Find where the given text appears and provide that cell's center as [x, y] coordinate. 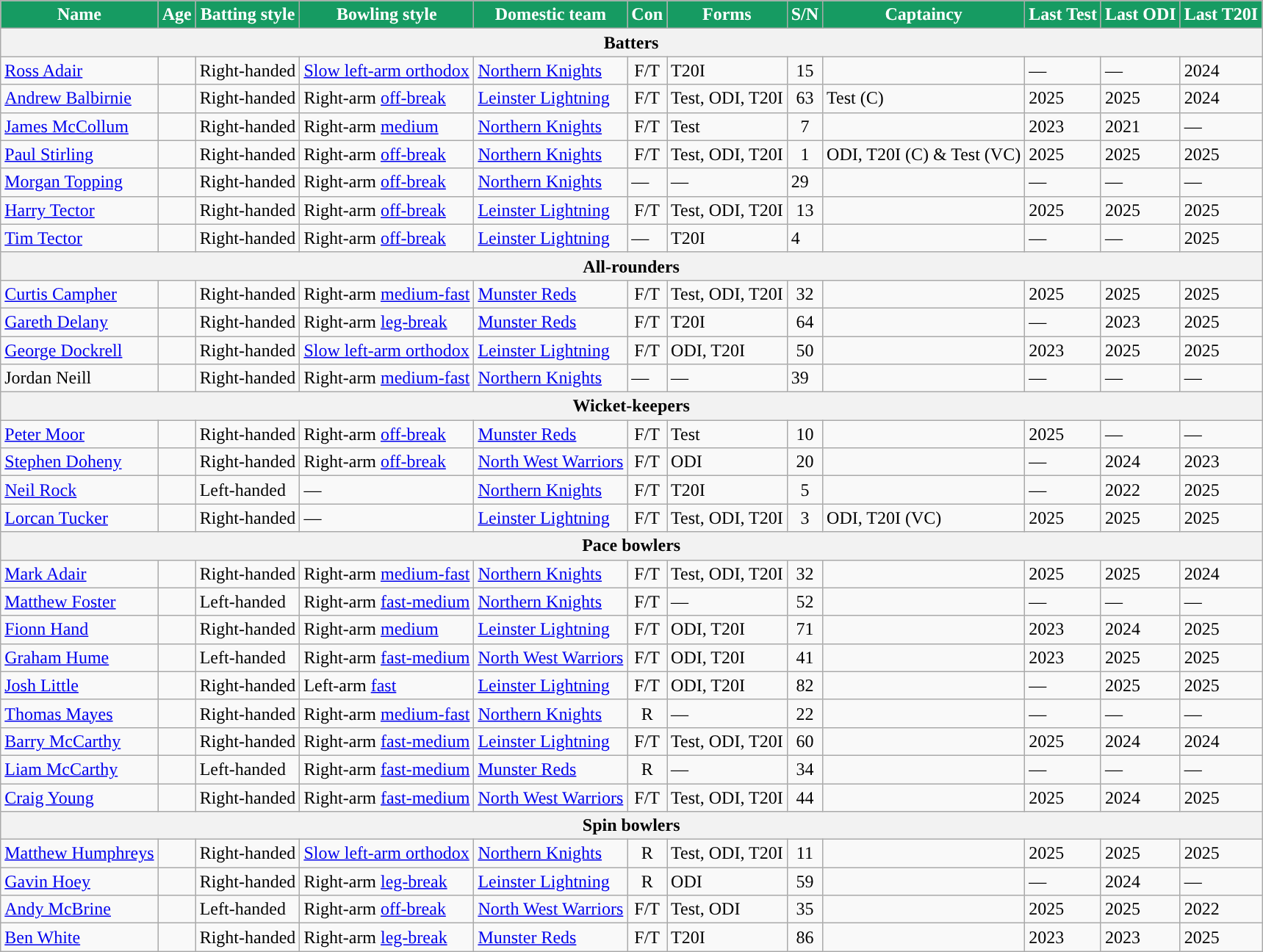
86 [805, 937]
39 [805, 378]
Left-arm fast [386, 685]
13 [805, 210]
Last ODI [1140, 15]
Spin bowlers [632, 826]
ODI, T20I (C) & Test (VC) [924, 154]
60 [805, 741]
S/N [805, 15]
41 [805, 657]
Gareth Delany [79, 322]
22 [805, 713]
10 [805, 434]
All-rounders [632, 266]
7 [805, 126]
Neil Rock [79, 490]
George Dockrell [79, 350]
Mark Adair [79, 574]
Morgan Topping [79, 182]
Test (C) [924, 98]
Harry Tector [79, 210]
Age [176, 15]
ODI, T20I (VC) [924, 518]
50 [805, 350]
Ben White [79, 937]
4 [805, 238]
2021 [1140, 126]
Domestic team [551, 15]
Paul Stirling [79, 154]
Batters [632, 43]
Bowling style [386, 15]
Last Test [1063, 15]
71 [805, 630]
35 [805, 909]
Pace bowlers [632, 546]
Matthew Humphreys [79, 854]
Fionn Hand [79, 630]
59 [805, 881]
Curtis Campher [79, 294]
Last T20I [1221, 15]
Tim Tector [79, 238]
82 [805, 685]
Lorcan Tucker [79, 518]
64 [805, 322]
Captaincy [924, 15]
Barry McCarthy [79, 741]
Craig Young [79, 797]
Test, ODI [727, 909]
Josh Little [79, 685]
29 [805, 182]
Name [79, 15]
Andrew Balbirnie [79, 98]
11 [805, 854]
Jordan Neill [79, 378]
Peter Moor [79, 434]
44 [805, 797]
Matthew Foster [79, 602]
52 [805, 602]
1 [805, 154]
Liam McCarthy [79, 769]
63 [805, 98]
15 [805, 71]
Stephen Doheny [79, 462]
20 [805, 462]
Gavin Hoey [79, 881]
Con [647, 15]
Forms [727, 15]
5 [805, 490]
Batting style [248, 15]
3 [805, 518]
Graham Hume [79, 657]
Wicket-keepers [632, 406]
Thomas Mayes [79, 713]
Andy McBrine [79, 909]
James McCollum [79, 126]
34 [805, 769]
Ross Adair [79, 71]
